Scan for the cell matching the given text and deliver its [x, y] coordinate at center. 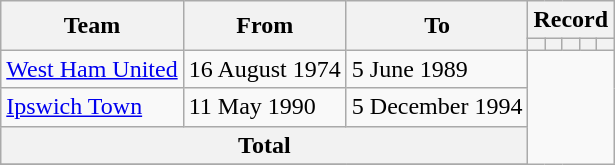
Record [571, 20]
16 August 1974 [264, 69]
From [264, 26]
11 May 1990 [264, 107]
Ipswich Town [92, 107]
Total [264, 145]
To [437, 26]
West Ham United [92, 69]
Team [92, 26]
5 June 1989 [437, 69]
5 December 1994 [437, 107]
